Search for the cell housing the specified text and yield its (x, y) center coordinate. 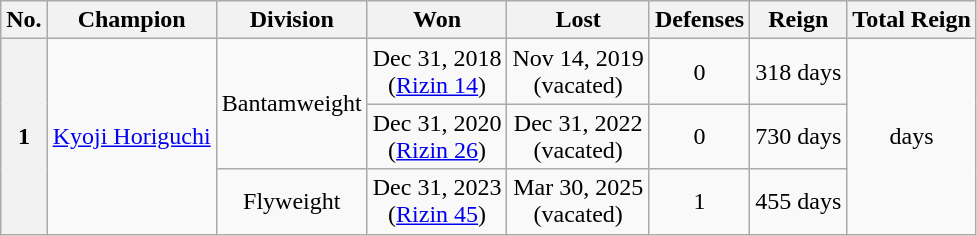
Dec 31, 2018 (Rizin 14) (437, 72)
No. (24, 20)
Champion (132, 20)
730 days (798, 136)
Division (292, 20)
Dec 31, 2023 (Rizin 45) (437, 202)
Won (437, 20)
Flyweight (292, 202)
Lost (578, 20)
455 days (798, 202)
Bantamweight (292, 104)
Nov 14, 2019 (vacated) (578, 72)
Total Reign (912, 20)
Kyoji Horiguchi (132, 136)
Dec 31, 2020 (Rizin 26) (437, 136)
Defenses (699, 20)
Reign (798, 20)
days (912, 136)
Mar 30, 2025 (vacated) (578, 202)
318 days (798, 72)
Dec 31, 2022 (vacated) (578, 136)
